Determine the (X, Y) coordinate at the center of the cell enclosing the given text.  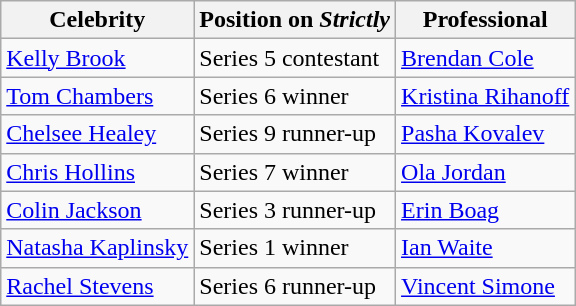
Vincent Simone (486, 286)
Series 6 winner (295, 96)
Chelsee Healey (98, 134)
Series 9 runner-up (295, 134)
Natasha Kaplinsky (98, 248)
Kristina Rihanoff (486, 96)
Tom Chambers (98, 96)
Series 6 runner-up (295, 286)
Ola Jordan (486, 172)
Erin Boag (486, 210)
Position on Strictly (295, 20)
Series 5 contestant (295, 58)
Ian Waite (486, 248)
Chris Hollins (98, 172)
Brendan Cole (486, 58)
Pasha Kovalev (486, 134)
Series 3 runner-up (295, 210)
Series 1 winner (295, 248)
Kelly Brook (98, 58)
Professional (486, 20)
Celebrity (98, 20)
Series 7 winner (295, 172)
Colin Jackson (98, 210)
Rachel Stevens (98, 286)
